Locate the cell with the specified text and output its [x, y] center coordinate. 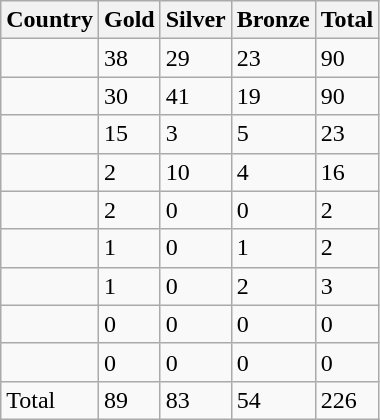
Bronze [273, 20]
41 [196, 96]
4 [273, 172]
Country [50, 20]
30 [129, 96]
15 [129, 134]
38 [129, 58]
89 [129, 400]
16 [347, 172]
83 [196, 400]
29 [196, 58]
5 [273, 134]
Gold [129, 20]
226 [347, 400]
Silver [196, 20]
10 [196, 172]
54 [273, 400]
19 [273, 96]
